Detect which cell encompasses the target text, then output its [x, y] center coordinate. 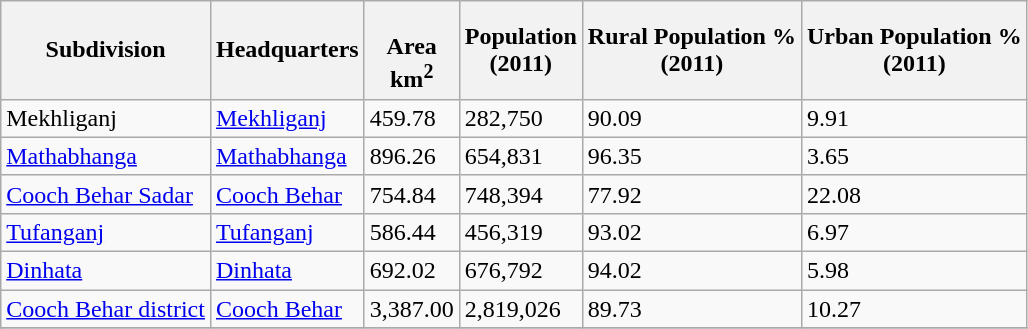
94.02 [692, 271]
93.02 [692, 232]
90.09 [692, 118]
10.27 [914, 309]
676,792 [520, 271]
Subdivision [106, 50]
654,831 [520, 156]
5.98 [914, 271]
2,819,026 [520, 309]
754.84 [412, 194]
77.92 [692, 194]
96.35 [692, 156]
748,394 [520, 194]
3.65 [914, 156]
Areakm2 [412, 50]
22.08 [914, 194]
456,319 [520, 232]
Urban Population % (2011) [914, 50]
Population(2011) [520, 50]
Rural Population %(2011) [692, 50]
3,387.00 [412, 309]
9.91 [914, 118]
282,750 [520, 118]
459.78 [412, 118]
692.02 [412, 271]
Headquarters [287, 50]
Cooch Behar Sadar [106, 194]
89.73 [692, 309]
896.26 [412, 156]
6.97 [914, 232]
Cooch Behar district [106, 309]
586.44 [412, 232]
